Extract the (x, y) coordinate from the center of the cell holding the provided text.  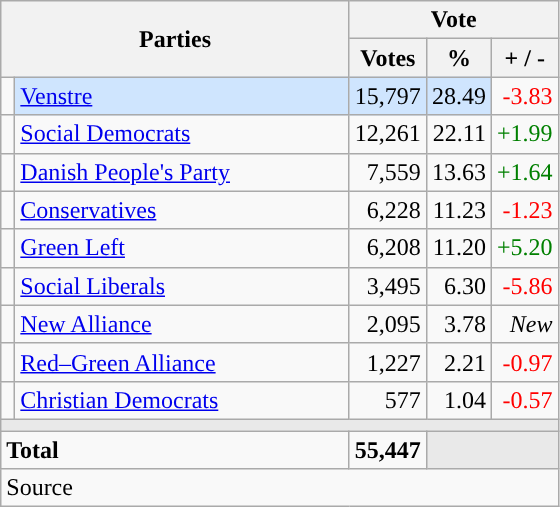
Source (280, 488)
Social Liberals (182, 286)
New Alliance (182, 324)
Green Left (182, 248)
28.49 (458, 96)
+1.64 (524, 172)
Red–Green Alliance (182, 362)
2,095 (388, 324)
2.21 (458, 362)
New (524, 324)
+5.20 (524, 248)
13.63 (458, 172)
% (458, 58)
Votes (388, 58)
3.78 (458, 324)
Parties (176, 39)
-0.97 (524, 362)
12,261 (388, 134)
6.30 (458, 286)
11.20 (458, 248)
Venstre (182, 96)
Danish People's Party (182, 172)
-5.86 (524, 286)
Conservatives (182, 210)
22.11 (458, 134)
Social Democrats (182, 134)
Total (176, 449)
15,797 (388, 96)
1.04 (458, 400)
Christian Democrats (182, 400)
-1.23 (524, 210)
1,227 (388, 362)
-3.83 (524, 96)
11.23 (458, 210)
3,495 (388, 286)
7,559 (388, 172)
Vote (454, 20)
577 (388, 400)
+1.99 (524, 134)
6,208 (388, 248)
6,228 (388, 210)
+ / - (524, 58)
55,447 (388, 449)
-0.57 (524, 400)
